Provide the [x, y] coordinate of the cell's center where the given text is located.  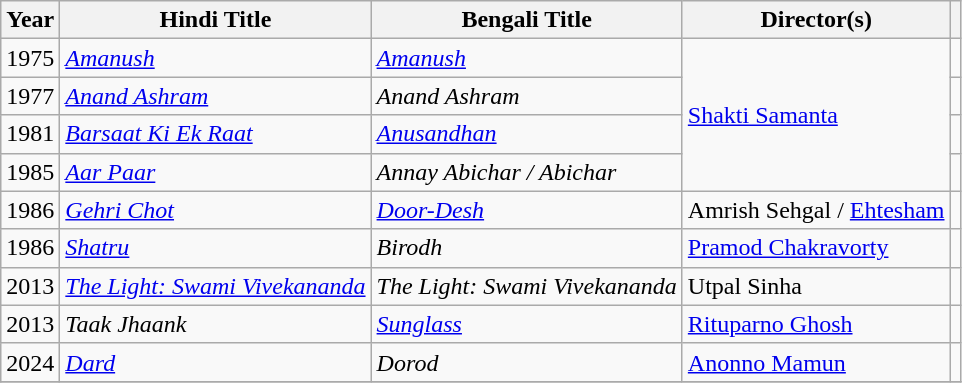
Shatru [216, 248]
Dorod [526, 362]
Taak Jhaank [216, 324]
Utpal Sinha [816, 286]
Barsaat Ki Ek Raat [216, 134]
Anusandhan [526, 134]
Amrish Sehgal / Ehtesham [816, 210]
2024 [30, 362]
Shakti Samanta [816, 115]
Director(s) [816, 20]
Annay Abichar / Abichar [526, 172]
Anonno Mamun [816, 362]
Rituparno Ghosh [816, 324]
1977 [30, 96]
Aar Paar [216, 172]
Dard [216, 362]
Door-Desh [526, 210]
Hindi Title [216, 20]
Gehri Chot [216, 210]
1981 [30, 134]
Pramod Chakravorty [816, 248]
1975 [30, 58]
Bengali Title [526, 20]
1985 [30, 172]
Sunglass [526, 324]
Birodh [526, 248]
Year [30, 20]
